Detect which cell encompasses the target text, then output its (x, y) center coordinate. 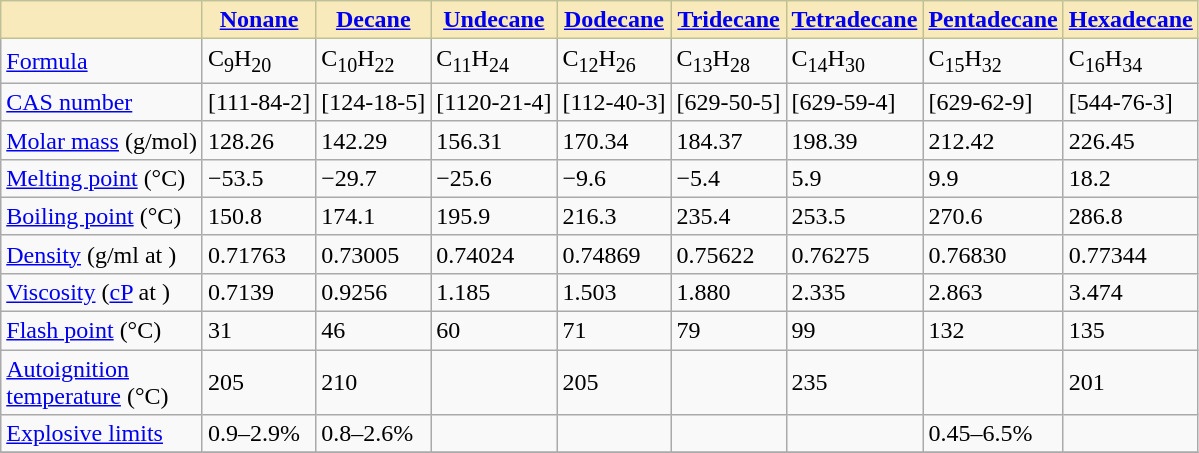
−25.6 (494, 178)
−5.4 (728, 178)
0.76830 (993, 254)
0.8–2.6% (374, 434)
−29.7 (374, 178)
235.4 (728, 216)
C9H20 (258, 61)
1.880 (728, 292)
60 (494, 331)
[112-40-3] (614, 102)
Tridecane (728, 20)
−9.6 (614, 178)
5.9 (854, 178)
99 (854, 331)
286.8 (1130, 216)
270.6 (993, 216)
C11H24 (494, 61)
Explosive limits (102, 434)
3.474 (1130, 292)
184.37 (728, 140)
0.45–6.5% (993, 434)
−53.5 (258, 178)
135 (1130, 331)
Flash point (°C) (102, 331)
0.74024 (494, 254)
[629-62-9] (993, 102)
0.9256 (374, 292)
C15H32 (993, 61)
0.71763 (258, 254)
0.9–2.9% (258, 434)
174.1 (374, 216)
132 (993, 331)
253.5 (854, 216)
216.3 (614, 216)
226.45 (1130, 140)
Autoignitiontemperature (°C) (102, 382)
0.76275 (854, 254)
Hexadecane (1130, 20)
2.863 (993, 292)
[629-50-5] (728, 102)
C14H30 (854, 61)
[124-18-5] (374, 102)
71 (614, 331)
Formula (102, 61)
210 (374, 382)
CAS number (102, 102)
142.29 (374, 140)
1.185 (494, 292)
Tetradecane (854, 20)
C13H28 (728, 61)
150.8 (258, 216)
Pentadecane (993, 20)
Dodecane (614, 20)
Nonane (258, 20)
235 (854, 382)
[111-84-2] (258, 102)
0.7139 (258, 292)
Melting point (°C) (102, 178)
201 (1130, 382)
Decane (374, 20)
Molar mass (g/mol) (102, 140)
[629-59-4] (854, 102)
31 (258, 331)
C16H34 (1130, 61)
Viscosity (cP at ) (102, 292)
0.77344 (1130, 254)
198.39 (854, 140)
170.34 (614, 140)
Undecane (494, 20)
9.9 (993, 178)
Boiling point (°C) (102, 216)
156.31 (494, 140)
79 (728, 331)
C12H26 (614, 61)
128.26 (258, 140)
18.2 (1130, 178)
46 (374, 331)
0.74869 (614, 254)
195.9 (494, 216)
212.42 (993, 140)
0.73005 (374, 254)
[1120-21-4] (494, 102)
[544-76-3] (1130, 102)
C10H22 (374, 61)
Density (g/ml at ) (102, 254)
2.335 (854, 292)
1.503 (614, 292)
0.75622 (728, 254)
